Pinpoint the cell where the given text exists, returning its [X, Y] midpoint coordinate. 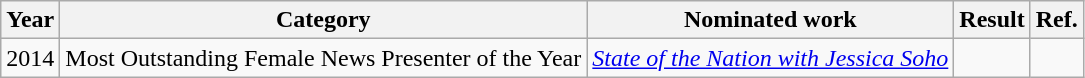
Year [30, 20]
Most Outstanding Female News Presenter of the Year [324, 58]
Nominated work [770, 20]
Ref. [1056, 20]
2014 [30, 58]
Result [992, 20]
State of the Nation with Jessica Soho [770, 58]
Category [324, 20]
